Determine the [X, Y] coordinate at the center of the cell enclosing the given text.  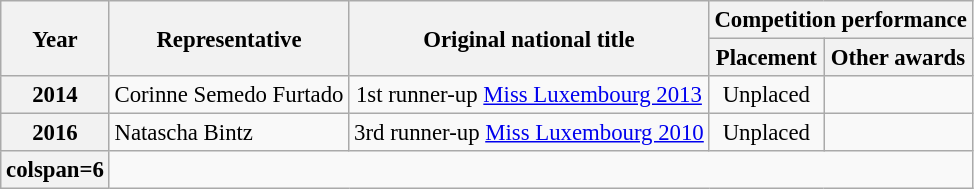
Natascha Bintz [229, 133]
Other awards [898, 58]
Original national title [529, 38]
2016 [55, 133]
1st runner-up Miss Luxembourg 2013 [529, 95]
Year [55, 38]
colspan=6 [55, 170]
2014 [55, 95]
Corinne Semedo Furtado [229, 95]
Representative [229, 38]
Placement [766, 58]
Competition performance [840, 20]
3rd runner-up Miss Luxembourg 2010 [529, 133]
